Scan for the cell matching the given text and deliver its (x, y) coordinate at center. 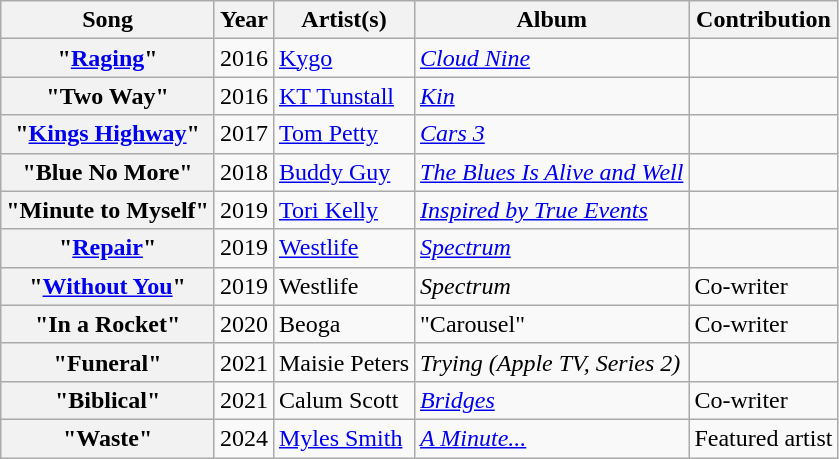
Cloud Nine (552, 58)
The Blues Is Alive and Well (552, 172)
Trying (Apple TV, Series 2) (552, 362)
"Kings Highway" (108, 134)
"Repair" (108, 248)
Album (552, 20)
Tom Petty (344, 134)
"Funeral" (108, 362)
Beoga (344, 324)
Kygo (344, 58)
2017 (244, 134)
2018 (244, 172)
A Minute... (552, 438)
Myles Smith (344, 438)
Tori Kelly (344, 210)
Artist(s) (344, 20)
Inspired by True Events (552, 210)
Kin (552, 96)
"Blue No More" (108, 172)
2020 (244, 324)
"Minute to Myself" (108, 210)
Year (244, 20)
Contribution (764, 20)
"Biblical" (108, 400)
Featured artist (764, 438)
Cars 3 (552, 134)
Maisie Peters (344, 362)
"Waste" (108, 438)
"Two Way" (108, 96)
"Raging" (108, 58)
Calum Scott (344, 400)
Buddy Guy (344, 172)
2024 (244, 438)
"Carousel" (552, 324)
Bridges (552, 400)
"Without You" (108, 286)
"In a Rocket" (108, 324)
Song (108, 20)
KT Tunstall (344, 96)
